Capture the cell that displays the provided text and extract its [x, y] central coordinate. 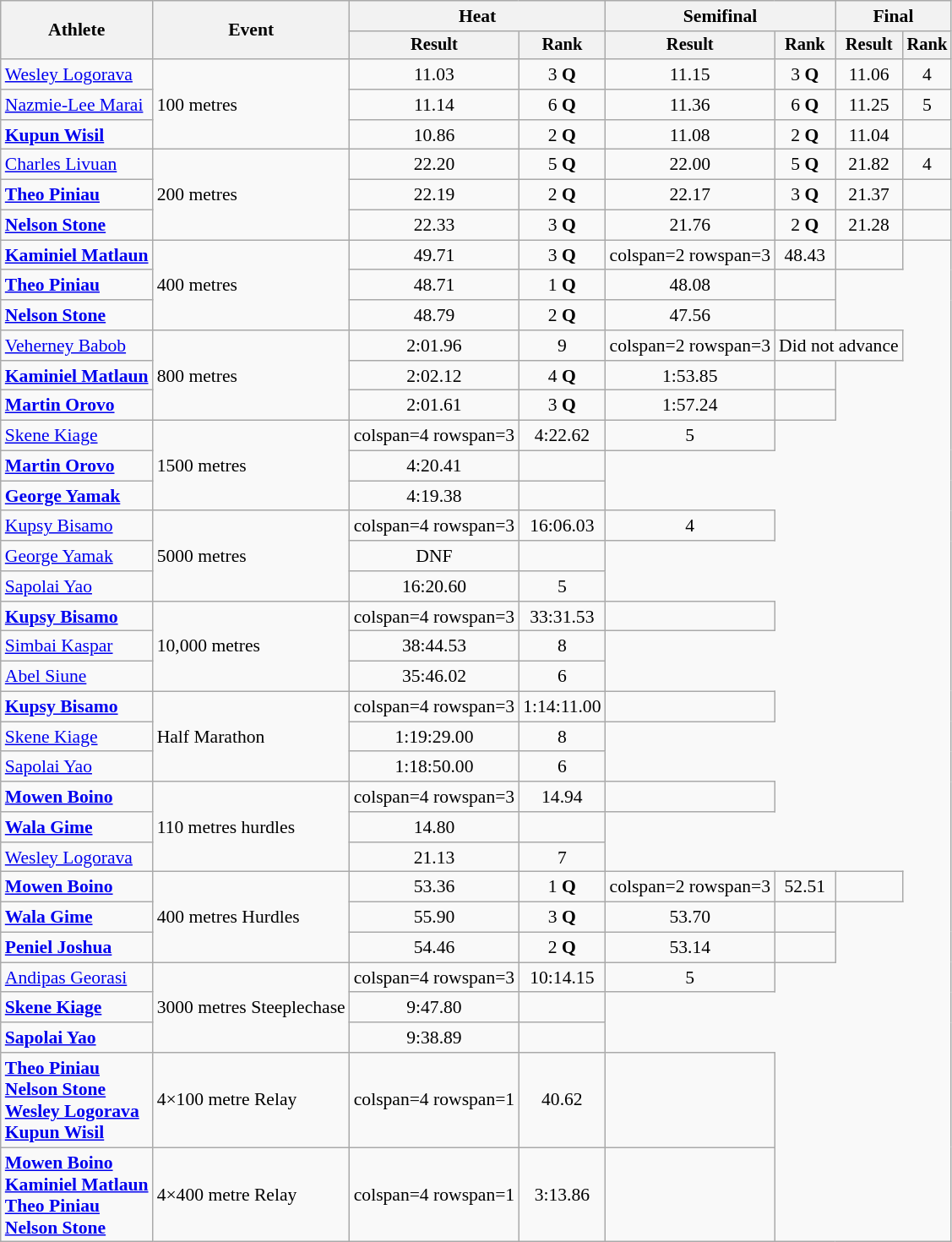
47.56 [691, 315]
11.06 [869, 74]
Peniel Joshua [77, 948]
3:13.86 [562, 1195]
4×100 metre Relay [252, 1100]
Half Marathon [252, 737]
11.25 [869, 105]
DNF [434, 556]
21.76 [691, 226]
22.19 [434, 195]
1500 metres [252, 466]
3000 metres Steeplechase [252, 1007]
21.82 [869, 165]
1:18:50.00 [434, 767]
16:20.60 [434, 586]
48.79 [434, 315]
Final [894, 16]
48.43 [805, 255]
22.17 [691, 195]
2:01.61 [434, 406]
11.15 [691, 74]
7 [562, 858]
Abel Siune [77, 677]
4:19.38 [434, 496]
100 metres [252, 105]
53.36 [434, 887]
800 metres [252, 375]
2:02.12 [434, 376]
22.33 [434, 226]
53.14 [691, 948]
38:44.53 [434, 646]
400 metres [252, 286]
Heat [478, 16]
9 [562, 346]
1:53.85 [691, 376]
21.13 [434, 858]
11.03 [434, 74]
21.37 [869, 195]
1:19:29.00 [434, 737]
4×400 metre Relay [252, 1195]
Andipas Georasi [77, 978]
9:47.80 [434, 1008]
Athlete [77, 30]
11.04 [869, 135]
33:31.53 [562, 617]
53.70 [691, 918]
35:46.02 [434, 677]
Kupun Wisil [77, 135]
52.51 [805, 887]
22.00 [691, 165]
Semifinal [721, 16]
21.28 [869, 226]
48.71 [434, 286]
11.14 [434, 105]
11.36 [691, 105]
400 metres Hurdles [252, 918]
10,000 metres [252, 647]
1:14:11.00 [562, 707]
Simbai Kaspar [77, 646]
14.80 [434, 827]
54.46 [434, 948]
11.08 [691, 135]
40.62 [562, 1100]
Charles Livuan [77, 165]
9:38.89 [434, 1038]
4:20.41 [434, 466]
16:06.03 [562, 526]
2:01.96 [434, 346]
Event [252, 30]
Did not advance [839, 346]
10.86 [434, 135]
4 Q [562, 376]
14.94 [562, 797]
4:22.62 [562, 436]
22.20 [434, 165]
5000 metres [252, 556]
48.08 [691, 286]
Theo PiniauNelson StoneWesley LogoravaKupun Wisil [77, 1100]
1:57.24 [691, 406]
49.71 [434, 255]
Veherney Babob [77, 346]
55.90 [434, 918]
110 metres hurdles [252, 826]
200 metres [252, 194]
10:14.15 [562, 978]
Mowen BoinoKaminiel MatlaunTheo PiniauNelson Stone [77, 1195]
Nazmie-Lee Marai [77, 105]
